Capture the cell that displays the provided text and extract its [X, Y] central coordinate. 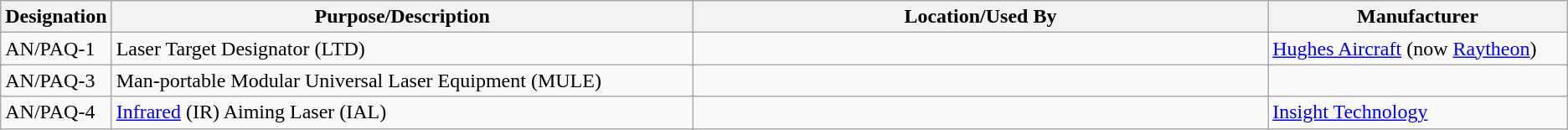
Man-portable Modular Universal Laser Equipment (MULE) [402, 81]
Purpose/Description [402, 17]
Hughes Aircraft (now Raytheon) [1418, 49]
AN/PAQ-1 [56, 49]
Manufacturer [1418, 17]
AN/PAQ-3 [56, 81]
Infrared (IR) Aiming Laser (IAL) [402, 112]
Laser Target Designator (LTD) [402, 49]
Location/Used By [980, 17]
Insight Technology [1418, 112]
Designation [56, 17]
AN/PAQ-4 [56, 112]
